Determine the (x, y) coordinate at the center of the cell enclosing the given text.  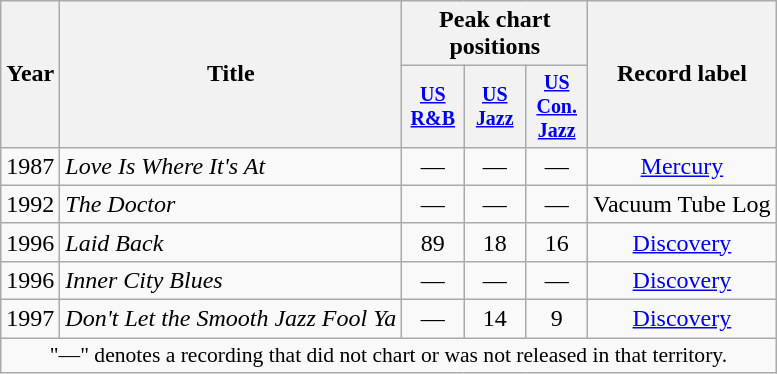
Love Is Where It's At (231, 166)
Vacuum Tube Log (682, 204)
9 (557, 319)
Record label (682, 74)
Inner City Blues (231, 280)
1992 (30, 204)
Peak chart positions (495, 34)
14 (495, 319)
Title (231, 74)
1997 (30, 319)
Laid Back (231, 242)
89 (433, 242)
16 (557, 242)
USJazz (495, 106)
"—" denotes a recording that did not chart or was not released in that territory. (388, 356)
Don't Let the Smooth Jazz Fool Ya (231, 319)
1987 (30, 166)
USR&B (433, 106)
USCon. Jazz (557, 106)
The Doctor (231, 204)
Year (30, 74)
Mercury (682, 166)
18 (495, 242)
